Locate the cell with the specified text and output its (x, y) center coordinate. 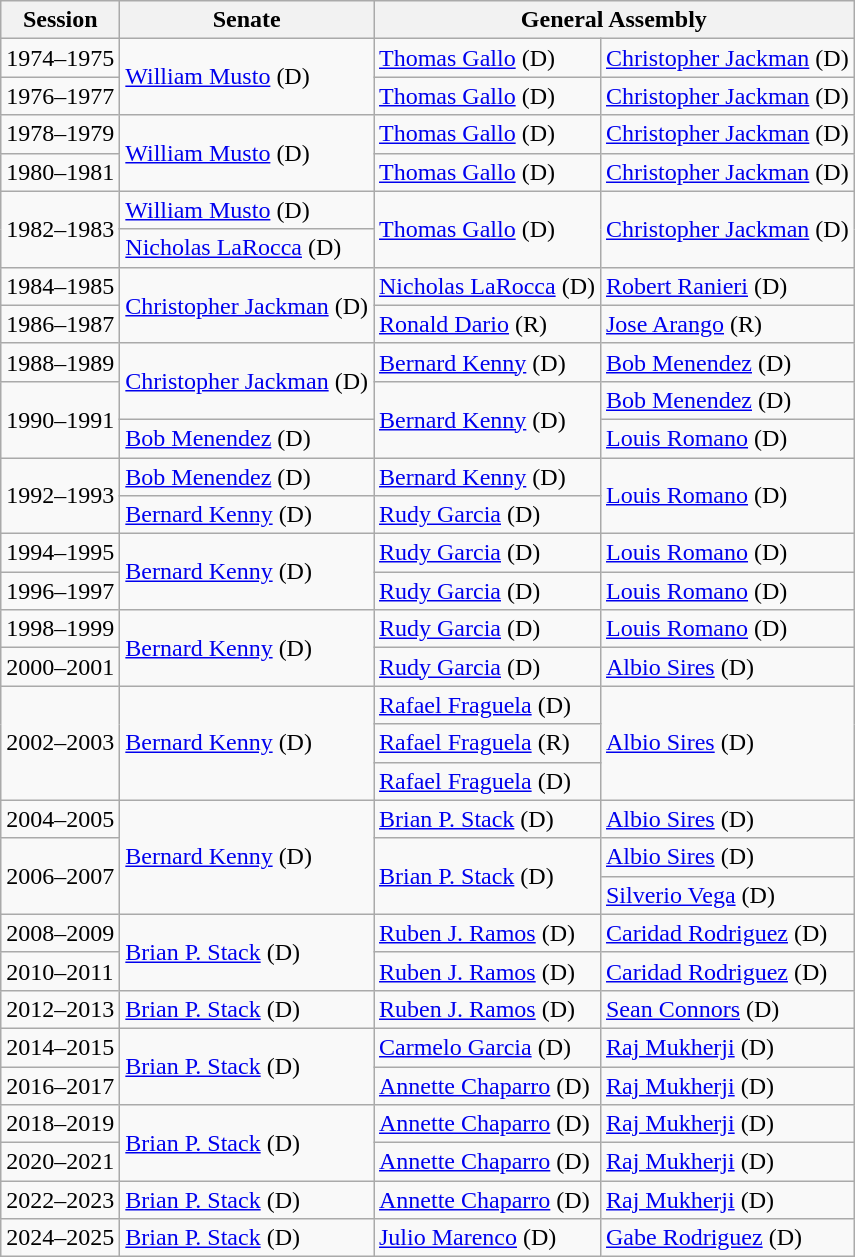
2016–2017 (60, 1085)
1996–1997 (60, 591)
2006–2007 (60, 876)
2024–2025 (60, 1238)
1976–1977 (60, 96)
1980–1981 (60, 172)
2022–2023 (60, 1200)
1992–1993 (60, 496)
General Assembly (614, 20)
2008–2009 (60, 933)
2002–2003 (60, 743)
Rafael Fraguela (R) (488, 743)
1994–1995 (60, 553)
2020–2021 (60, 1162)
1998–1999 (60, 629)
Carmelo Garcia (D) (488, 1047)
Senate (247, 20)
1974–1975 (60, 58)
2000–2001 (60, 667)
2012–2013 (60, 1009)
2018–2019 (60, 1124)
Jose Arango (R) (727, 324)
1988–1989 (60, 362)
1990–1991 (60, 419)
Ronald Dario (R) (488, 324)
1978–1979 (60, 134)
Robert Ranieri (D) (727, 286)
2010–2011 (60, 971)
Sean Connors (D) (727, 1009)
1986–1987 (60, 324)
1982–1983 (60, 229)
2014–2015 (60, 1047)
Gabe Rodriguez (D) (727, 1238)
Session (60, 20)
Silverio Vega (D) (727, 895)
1984–1985 (60, 286)
2004–2005 (60, 819)
Julio Marenco (D) (488, 1238)
